Locate the cell with the specified text and output its (x, y) center coordinate. 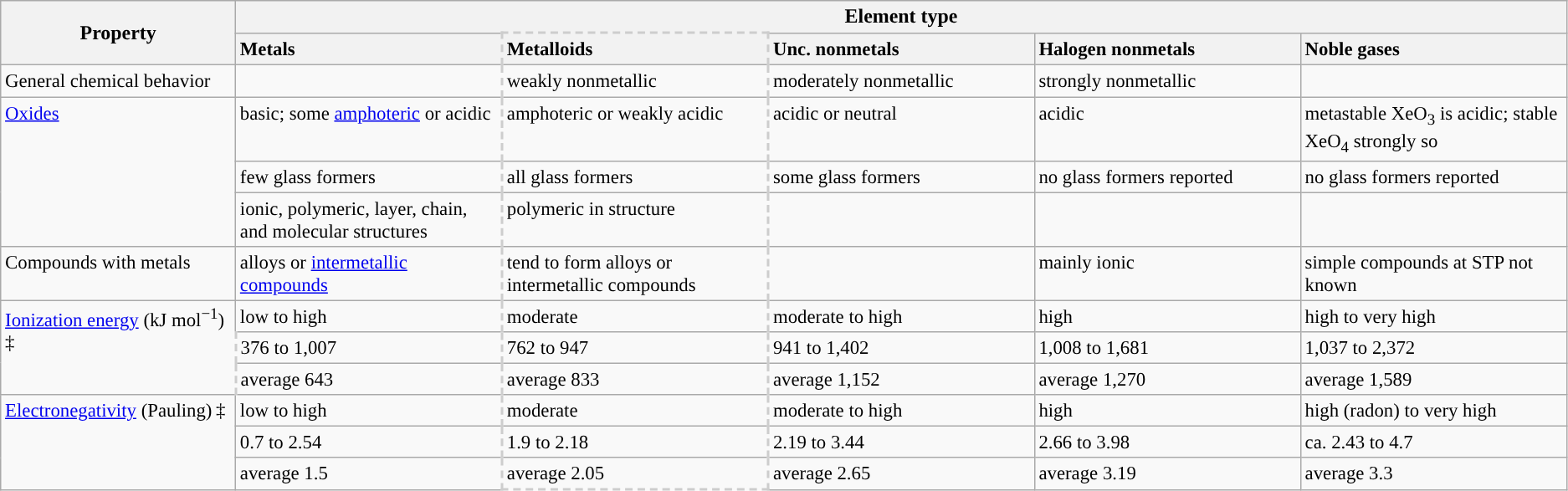
high (radon) to very high (1433, 411)
Ionization energy (kJ mol−1) ‡ (119, 348)
average 2.05 (635, 473)
average 1,270 (1167, 379)
mainly ionic (1167, 274)
2.66 to 3.98 (1167, 442)
alloys or intermetallic compounds (369, 274)
1,008 to 1,681 (1167, 348)
some glass formers (901, 176)
Oxides (119, 172)
strongly nonmetallic (1167, 81)
1,037 to 2,372 (1433, 348)
762 to 947 (635, 348)
polymeric in structure (635, 219)
average 1.5 (369, 473)
0.7 to 2.54 (369, 442)
376 to 1,007 (369, 348)
General chemical behavior (119, 81)
Noble gases (1433, 49)
basic; some amphoteric or acidic (369, 129)
average 3.19 (1167, 473)
acidic or neutral (901, 129)
high to very high (1433, 316)
metastable XeO3 is acidic; stable XeO4 strongly so (1433, 129)
weakly nonmetallic (635, 81)
tend to form alloys or intermetallic compounds (635, 274)
941 to 1,402 (901, 348)
few glass formers (369, 176)
all glass formers (635, 176)
Unc. nonmetals (901, 49)
2.19 to 3.44 (901, 442)
average 1,589 (1433, 379)
average 1,152 (901, 379)
simple compounds at STP not known (1433, 274)
Metalloids (635, 49)
average 643 (369, 379)
Electronegativity (Pauling) ‡ (119, 442)
average 2.65 (901, 473)
ionic, polymeric, layer, chain, and molecular structures (369, 219)
acidic (1167, 129)
Property (119, 33)
ca. 2.43 to 4.7 (1433, 442)
average 3.3 (1433, 473)
amphoteric or weakly acidic (635, 129)
Element type (902, 17)
Halogen nonmetals (1167, 49)
1.9 to 2.18 (635, 442)
Metals (369, 49)
Compounds with metals (119, 274)
average 833 (635, 379)
moderately nonmetallic (901, 81)
